Output the (X, Y) coordinate of the center of the cell containing the given text.  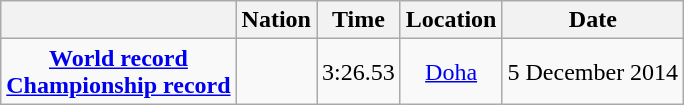
3:26.53 (358, 72)
5 December 2014 (593, 72)
Location (451, 20)
Nation (276, 20)
Time (358, 20)
World recordChampionship record (118, 72)
Date (593, 20)
Doha (451, 72)
